Detect which cell encompasses the target text, then output its [X, Y] center coordinate. 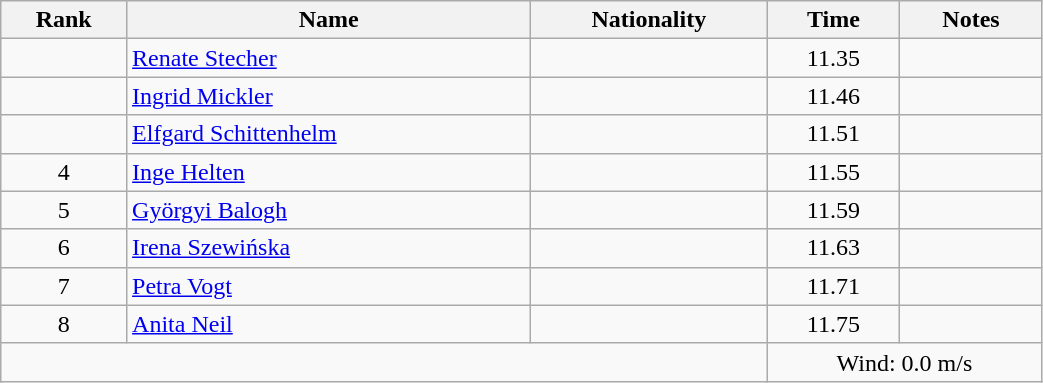
Elfgard Schittenhelm [329, 134]
11.63 [834, 248]
7 [64, 286]
Renate Stecher [329, 58]
Györgyi Balogh [329, 210]
11.51 [834, 134]
Petra Vogt [329, 286]
6 [64, 248]
Anita Neil [329, 324]
Wind: 0.0 m/s [904, 362]
11.59 [834, 210]
11.71 [834, 286]
Rank [64, 20]
Nationality [649, 20]
11.35 [834, 58]
Ingrid Mickler [329, 96]
11.55 [834, 172]
Notes [971, 20]
Name [329, 20]
Irena Szewińska [329, 248]
11.75 [834, 324]
Time [834, 20]
11.46 [834, 96]
4 [64, 172]
8 [64, 324]
Inge Helten [329, 172]
5 [64, 210]
